Provide the [X, Y] coordinate of the cell's center where the given text is located.  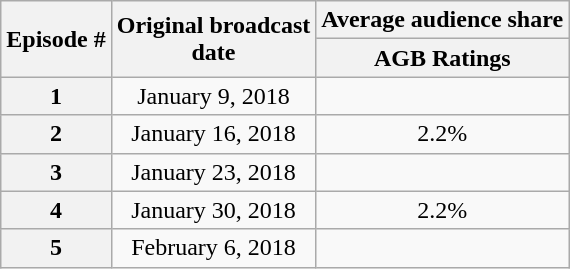
4 [56, 210]
January 16, 2018 [214, 134]
Episode # [56, 39]
Average audience share [442, 20]
2 [56, 134]
5 [56, 248]
January 30, 2018 [214, 210]
February 6, 2018 [214, 248]
January 9, 2018 [214, 96]
January 23, 2018 [214, 172]
Original broadcastdate [214, 39]
3 [56, 172]
AGB Ratings [442, 58]
1 [56, 96]
